Pinpoint the cell where the given text exists, returning its (X, Y) midpoint coordinate. 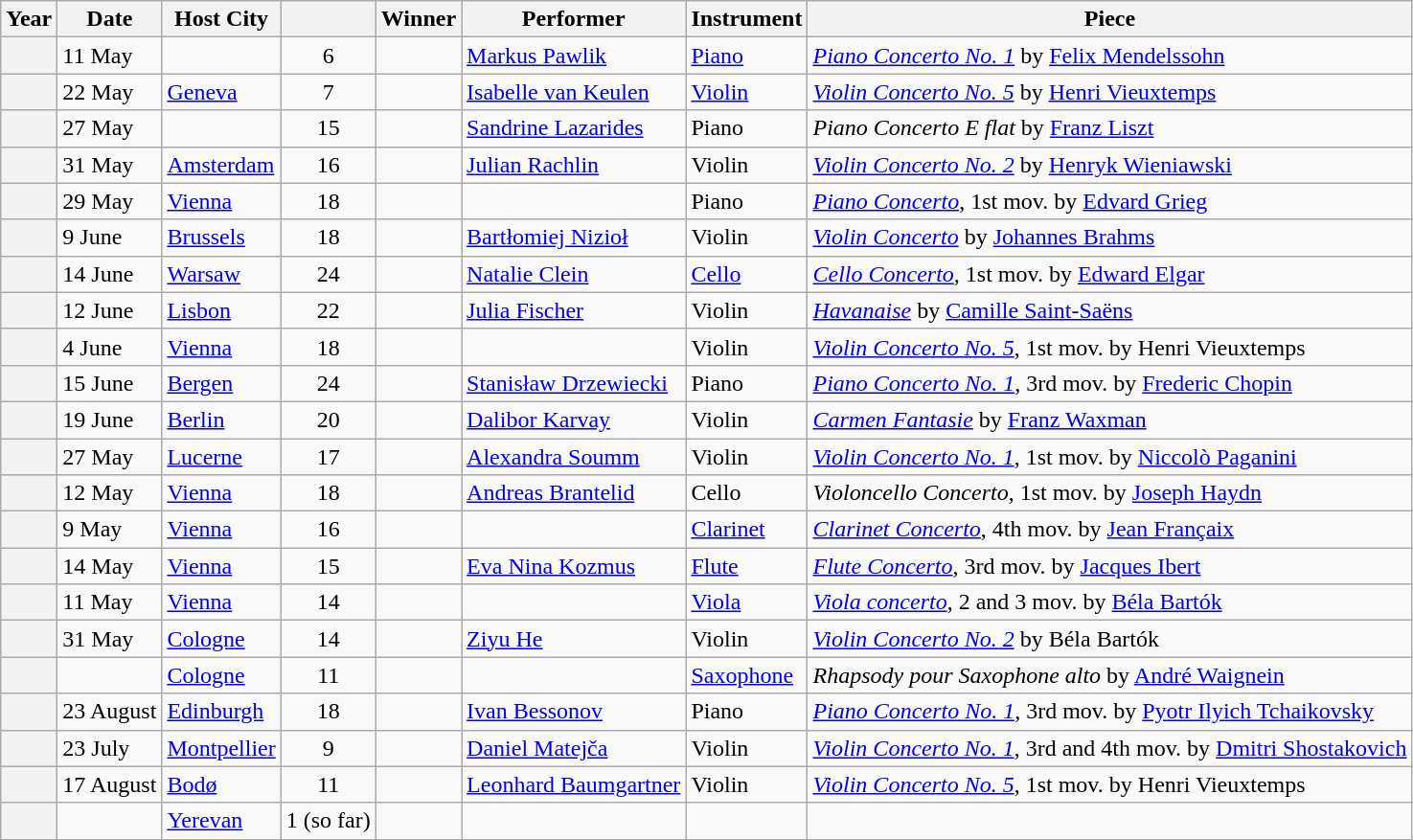
Natalie Clein (574, 274)
Brussels (221, 238)
22 (328, 310)
Amsterdam (221, 165)
Isabelle van Keulen (574, 92)
Piano Concerto No. 1 by Felix Mendelssohn (1109, 56)
Clarinet Concerto, 4th mov. by Jean Françaix (1109, 530)
Violin Concerto No. 5 by Henri Vieuxtemps (1109, 92)
Daniel Matejča (574, 748)
23 August (109, 712)
9 June (109, 238)
Host City (221, 19)
Flute (747, 566)
Winner (418, 19)
Violin Concerto No. 1, 3rd and 4th mov. by Dmitri Shostakovich (1109, 748)
7 (328, 92)
12 May (109, 493)
Viola (747, 602)
14 June (109, 274)
Edinburgh (221, 712)
Date (109, 19)
Violin Concerto No. 1, 1st mov. by Niccolò Paganini (1109, 457)
Bodø (221, 784)
Year (29, 19)
1 (so far) (328, 821)
Bartłomiej Nizioł (574, 238)
14 May (109, 566)
Violoncello Concerto, 1st mov. by Joseph Haydn (1109, 493)
Piano Concerto No. 1, 3rd mov. by Frederic Chopin (1109, 383)
9 May (109, 530)
Andreas Brantelid (574, 493)
Saxophone (747, 675)
9 (328, 748)
Julian Rachlin (574, 165)
Bergen (221, 383)
6 (328, 56)
Lucerne (221, 457)
Piano Concerto E flat by Franz Liszt (1109, 128)
Alexandra Soumm (574, 457)
Warsaw (221, 274)
17 August (109, 784)
Geneva (221, 92)
Cello Concerto, 1st mov. by Edward Elgar (1109, 274)
Rhapsody pour Saxophone alto by André Waignein (1109, 675)
Carmen Fantasie by Franz Waxman (1109, 420)
Leonhard Baumgartner (574, 784)
Sandrine Lazarides (574, 128)
4 June (109, 347)
Performer (574, 19)
Piano Concerto, 1st mov. by Edvard Grieg (1109, 201)
Dalibor Karvay (574, 420)
Clarinet (747, 530)
Eva Nina Kozmus (574, 566)
Piece (1109, 19)
Piano Concerto No. 1, 3rd mov. by Pyotr Ilyich Tchaikovsky (1109, 712)
Havanaise by Camille Saint-Saëns (1109, 310)
Julia Fischer (574, 310)
Yerevan (221, 821)
Instrument (747, 19)
23 July (109, 748)
19 June (109, 420)
22 May (109, 92)
29 May (109, 201)
Berlin (221, 420)
Violin Concerto No. 2 by Henryk Wieniawski (1109, 165)
Ziyu He (574, 639)
Violin Concerto by Johannes Brahms (1109, 238)
Viola concerto, 2 and 3 mov. by Béla Bartók (1109, 602)
Flute Concerto, 3rd mov. by Jacques Ibert (1109, 566)
20 (328, 420)
Ivan Bessonov (574, 712)
Lisbon (221, 310)
12 June (109, 310)
15 June (109, 383)
Violin Concerto No. 2 by Béla Bartók (1109, 639)
Stanisław Drzewiecki (574, 383)
Montpellier (221, 748)
17 (328, 457)
Markus Pawlik (574, 56)
